Return the (X, Y) coordinate for the center point of the cell that contains the specified text.  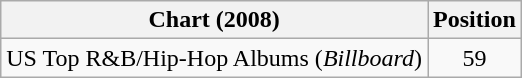
US Top R&B/Hip-Hop Albums (Billboard) (214, 58)
59 (475, 58)
Position (475, 20)
Chart (2008) (214, 20)
